Return the (x, y) coordinate for the center point of the cell that contains the specified text.  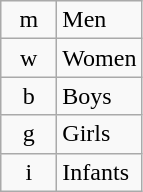
Boys (100, 96)
g (29, 134)
i (29, 172)
Women (100, 58)
Girls (100, 134)
m (29, 20)
Men (100, 20)
Infants (100, 172)
b (29, 96)
w (29, 58)
